Search for the cell housing the specified text and yield its (x, y) center coordinate. 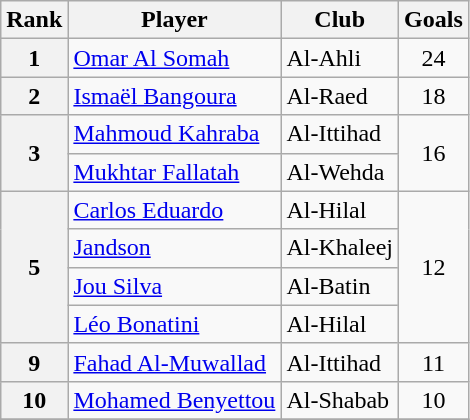
Al-Khaleej (340, 248)
11 (434, 362)
Léo Bonatini (174, 324)
Al-Shabab (340, 400)
3 (34, 153)
Al-Batin (340, 286)
16 (434, 153)
Jou Silva (174, 286)
Al-Raed (340, 96)
18 (434, 96)
Rank (34, 20)
Player (174, 20)
Ismaël Bangoura (174, 96)
Omar Al Somah (174, 58)
12 (434, 267)
Fahad Al-Muwallad (174, 362)
Mukhtar Fallatah (174, 172)
2 (34, 96)
Al-Wehda (340, 172)
Mohamed Benyettou (174, 400)
Al-Ahli (340, 58)
Club (340, 20)
Goals (434, 20)
9 (34, 362)
24 (434, 58)
Mahmoud Kahraba (174, 134)
1 (34, 58)
5 (34, 267)
Jandson (174, 248)
Carlos Eduardo (174, 210)
